Identify which cell holds the provided text, then report its [X, Y] central coordinate. 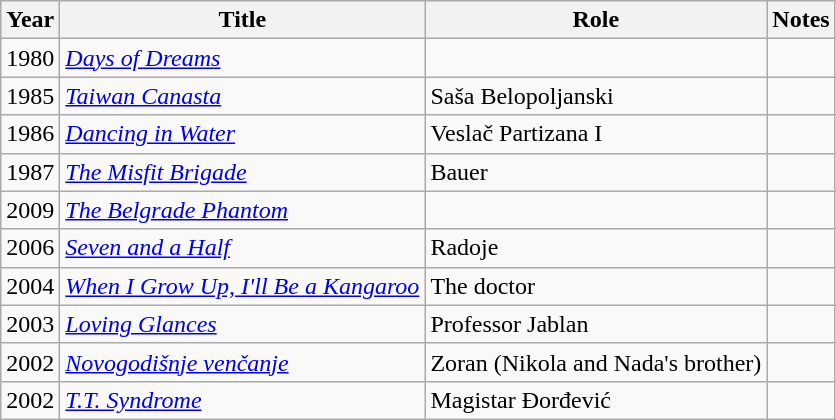
Seven and a Half [242, 248]
Taiwan Canasta [242, 96]
1985 [30, 96]
Role [596, 20]
When I Grow Up, I'll Be a Kangaroo [242, 286]
2006 [30, 248]
2003 [30, 324]
Loving Glances [242, 324]
Radoje [596, 248]
1986 [30, 134]
1987 [30, 172]
T.T. Syndrome [242, 400]
Dancing in Water [242, 134]
2004 [30, 286]
The Belgrade Phantom [242, 210]
1980 [30, 58]
Notes [801, 20]
Days of Dreams [242, 58]
Veslač Partizana I [596, 134]
Title [242, 20]
The doctor [596, 286]
The Misfit Brigade [242, 172]
Magistar Đorđević [596, 400]
Year [30, 20]
Bauer [596, 172]
Saša Belopoljanski [596, 96]
Novogodišnje venčanje [242, 362]
Zoran (Nikola and Nada's brother) [596, 362]
Professor Jablan [596, 324]
2009 [30, 210]
